From the cell containing the given text, extract its center point as (x, y) coordinate. 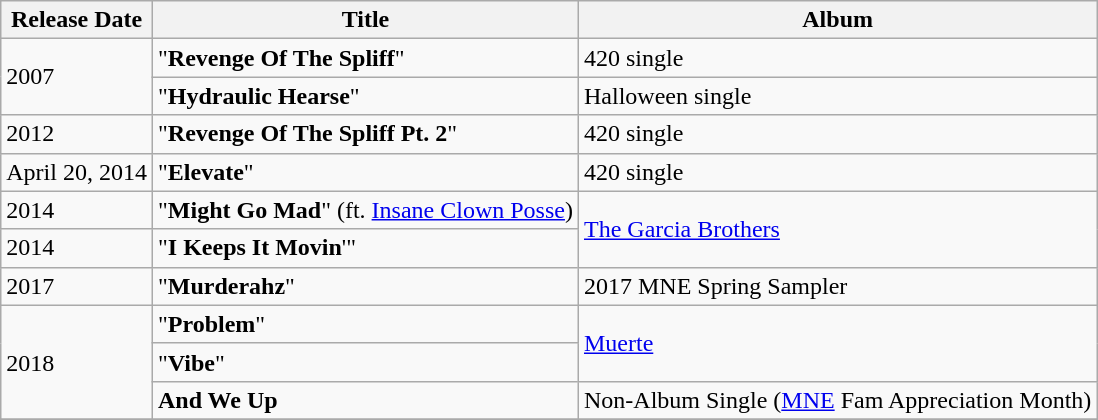
"Vibe" (365, 362)
2012 (77, 134)
Non-Album Single (MNE Fam Appreciation Month) (837, 400)
Muerte (837, 343)
Halloween single (837, 96)
"Might Go Mad" (ft. Insane Clown Posse) (365, 210)
2017 (77, 286)
Album (837, 20)
"Hydraulic Hearse" (365, 96)
Title (365, 20)
2017 MNE Spring Sampler (837, 286)
"Problem" (365, 324)
"I Keeps It Movin'" (365, 248)
"Revenge Of The Spliff" (365, 58)
April 20, 2014 (77, 172)
2007 (77, 77)
The Garcia Brothers (837, 229)
"Revenge Of The Spliff Pt. 2" (365, 134)
Release Date (77, 20)
"Murderahz" (365, 286)
"Elevate" (365, 172)
2018 (77, 362)
And We Up (365, 400)
